Search for the cell housing the specified text and yield its (x, y) center coordinate. 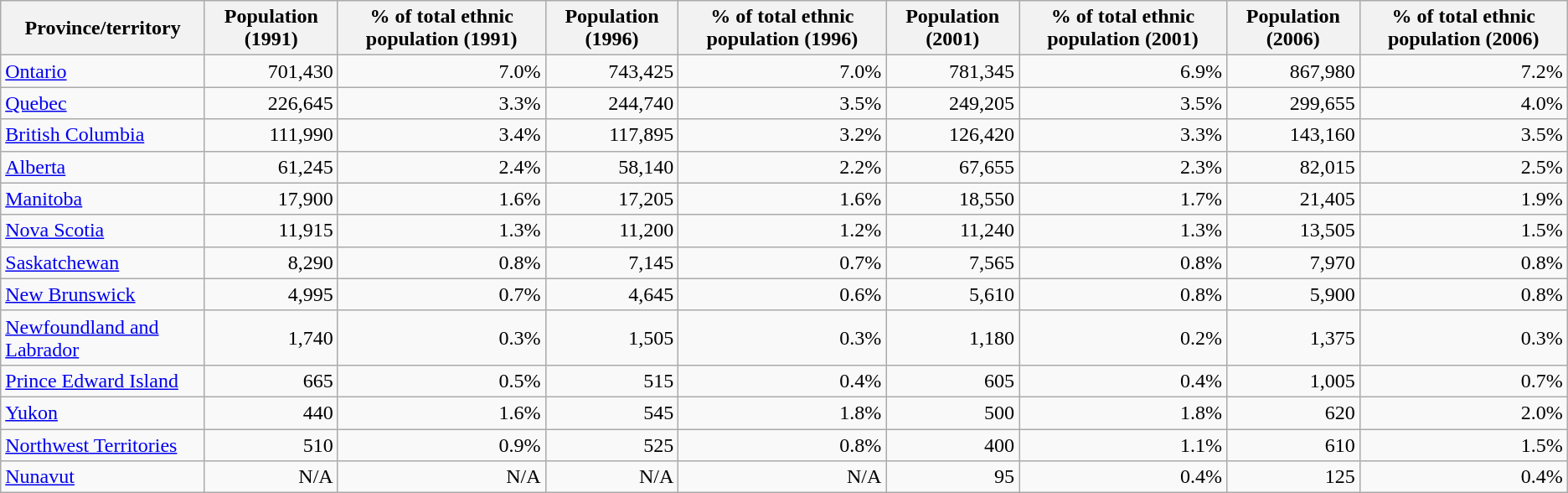
515 (611, 381)
13,505 (1293, 231)
620 (1293, 413)
610 (1293, 445)
1,180 (953, 337)
67,655 (953, 167)
400 (953, 445)
Ontario (103, 71)
1.9% (1463, 199)
Northwest Territories (103, 445)
2.0% (1463, 413)
0.9% (441, 445)
0.6% (782, 294)
3.2% (782, 135)
3.4% (441, 135)
545 (611, 413)
111,990 (271, 135)
4,995 (271, 294)
Population (1991) (271, 29)
781,345 (953, 71)
Prince Edward Island (103, 381)
95 (953, 477)
1,375 (1293, 337)
440 (271, 413)
525 (611, 445)
58,140 (611, 167)
299,655 (1293, 103)
Population (2001) (953, 29)
Manitoba (103, 199)
7,970 (1293, 262)
7,565 (953, 262)
Population (1996) (611, 29)
1.2% (782, 231)
82,015 (1293, 167)
5,610 (953, 294)
4.0% (1463, 103)
1.7% (1123, 199)
1,505 (611, 337)
Nova Scotia (103, 231)
21,405 (1293, 199)
605 (953, 381)
Province/territory (103, 29)
2.4% (441, 167)
665 (271, 381)
18,550 (953, 199)
867,980 (1293, 71)
126,420 (953, 135)
2.2% (782, 167)
4,645 (611, 294)
2.3% (1123, 167)
61,245 (271, 167)
2.5% (1463, 167)
249,205 (953, 103)
0.2% (1123, 337)
% of total ethnic population (1996) (782, 29)
7,145 (611, 262)
17,205 (611, 199)
11,240 (953, 231)
British Columbia (103, 135)
1.1% (1123, 445)
7.2% (1463, 71)
117,895 (611, 135)
1,005 (1293, 381)
6.9% (1123, 71)
143,160 (1293, 135)
11,915 (271, 231)
743,425 (611, 71)
New Brunswick (103, 294)
11,200 (611, 231)
Quebec (103, 103)
125 (1293, 477)
5,900 (1293, 294)
17,900 (271, 199)
0.5% (441, 381)
226,645 (271, 103)
% of total ethnic population (2006) (1463, 29)
244,740 (611, 103)
Yukon (103, 413)
8,290 (271, 262)
Nunavut (103, 477)
% of total ethnic population (2001) (1123, 29)
510 (271, 445)
Saskatchewan (103, 262)
500 (953, 413)
% of total ethnic population (1991) (441, 29)
701,430 (271, 71)
Population (2006) (1293, 29)
Newfoundland and Labrador (103, 337)
Alberta (103, 167)
1,740 (271, 337)
